Return [x, y] of the center of cell containing provided text 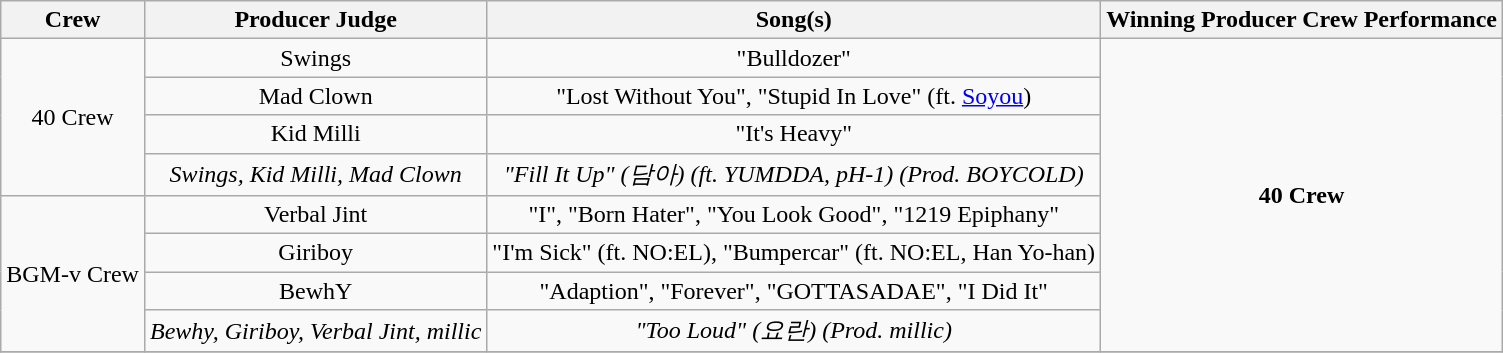
"Bulldozer" [794, 58]
Song(s) [794, 20]
Crew [73, 20]
"I'm Sick" (ft. NO:EL), "Bumpercar" (ft. NO:EL, Han Yo-han) [794, 253]
Mad Clown [315, 96]
"Adaption", "Forever", "GOTTASADAE", "I Did It" [794, 291]
BGM-v Crew [73, 274]
Bewhy, Giriboy, Verbal Jint, millic [315, 332]
Producer Judge [315, 20]
Winning Producer Crew Performance [1302, 20]
Giriboy [315, 253]
"Fill It Up" (담아) (ft. YUMDDA, pH-1) (Prod. BOYCOLD) [794, 174]
"It's Heavy" [794, 134]
Kid Milli [315, 134]
Swings, Kid Milli, Mad Clown [315, 174]
"Too Loud" (요란) (Prod. millic) [794, 332]
"Lost Without You", "Stupid In Love" (ft. Soyou) [794, 96]
"I", "Born Hater", "You Look Good", "1219 Epiphany" [794, 215]
Verbal Jint [315, 215]
Swings [315, 58]
BewhY [315, 291]
